Locate the cell with the specified text and output its [x, y] center coordinate. 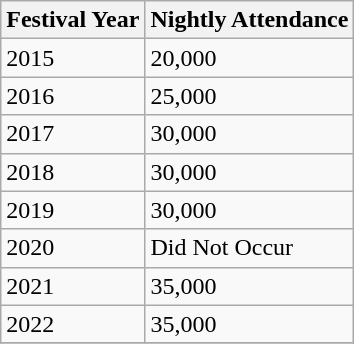
2016 [73, 96]
20,000 [250, 58]
Nightly Attendance [250, 20]
Did Not Occur [250, 248]
2019 [73, 210]
2021 [73, 286]
25,000 [250, 96]
Festival Year [73, 20]
2017 [73, 134]
2020 [73, 248]
2018 [73, 172]
2022 [73, 324]
2015 [73, 58]
